Return (X, Y) of the center of cell containing provided text 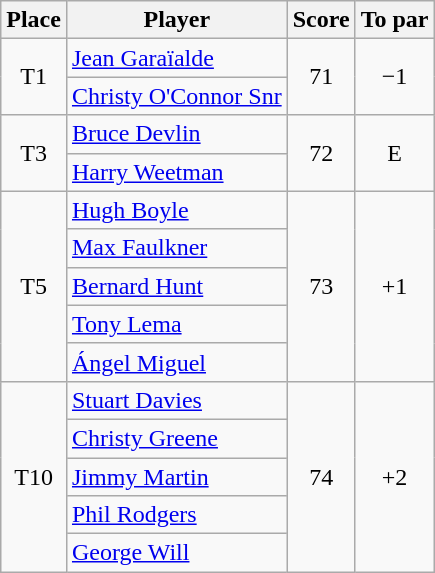
Bruce Devlin (176, 134)
Bernard Hunt (176, 286)
72 (321, 153)
E (394, 153)
Jimmy Martin (176, 477)
T1 (34, 77)
Harry Weetman (176, 172)
Jean Garaïalde (176, 58)
Christy Greene (176, 438)
74 (321, 476)
Stuart Davies (176, 400)
73 (321, 286)
Christy O'Connor Snr (176, 96)
T3 (34, 153)
Ángel Miguel (176, 362)
Phil Rodgers (176, 515)
Max Faulkner (176, 248)
Player (176, 20)
−1 (394, 77)
+1 (394, 286)
Hugh Boyle (176, 210)
Place (34, 20)
71 (321, 77)
George Will (176, 553)
+2 (394, 476)
To par (394, 20)
Score (321, 20)
T10 (34, 476)
T5 (34, 286)
Tony Lema (176, 324)
